Locate the cell with the specified text and output its [x, y] center coordinate. 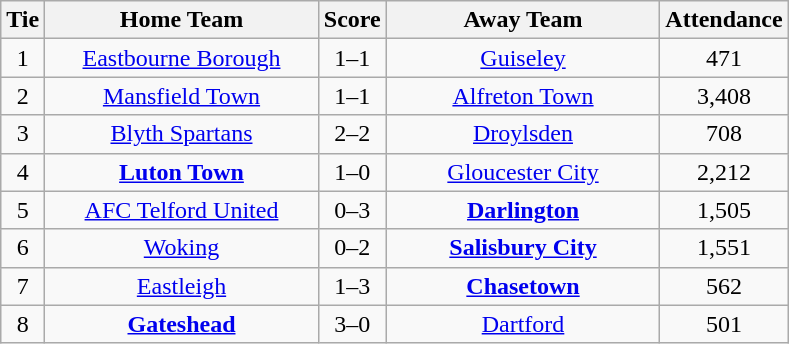
Home Team [182, 20]
2 [23, 96]
Luton Town [182, 172]
1,505 [724, 210]
Chasetown [523, 286]
Eastleigh [182, 286]
1,551 [724, 248]
Gateshead [182, 324]
Blyth Spartans [182, 134]
2,212 [724, 172]
2–2 [352, 134]
Droylsden [523, 134]
0–2 [352, 248]
Woking [182, 248]
4 [23, 172]
5 [23, 210]
Score [352, 20]
Salisbury City [523, 248]
3–0 [352, 324]
471 [724, 58]
501 [724, 324]
1–0 [352, 172]
3,408 [724, 96]
AFC Telford United [182, 210]
1–3 [352, 286]
6 [23, 248]
Mansfield Town [182, 96]
1 [23, 58]
Gloucester City [523, 172]
Tie [23, 20]
708 [724, 134]
Alfreton Town [523, 96]
Dartford [523, 324]
0–3 [352, 210]
Attendance [724, 20]
7 [23, 286]
3 [23, 134]
562 [724, 286]
Away Team [523, 20]
Guiseley [523, 58]
8 [23, 324]
Eastbourne Borough [182, 58]
Darlington [523, 210]
